Identify which cell holds the provided text, then report its (x, y) central coordinate. 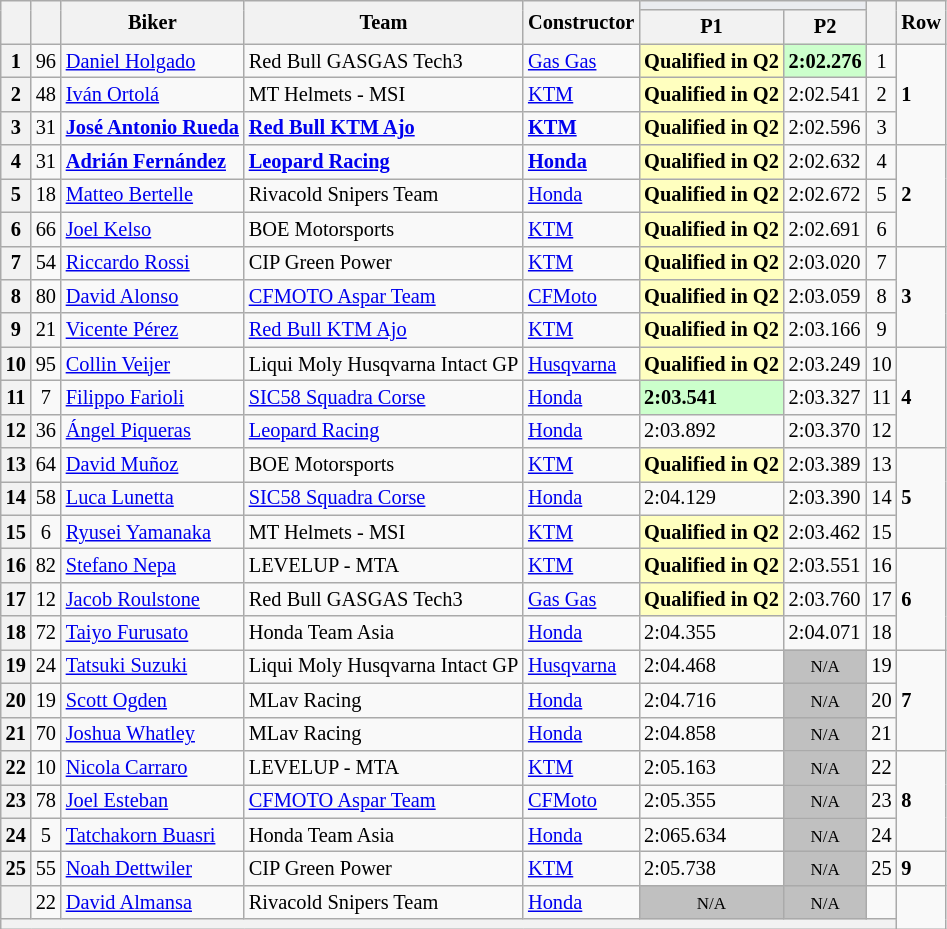
55 (46, 868)
Joel Esteban (152, 801)
2:02.632 (826, 162)
2:03.541 (711, 397)
2:03.760 (826, 599)
2:02.541 (826, 94)
80 (46, 296)
96 (46, 61)
David Alonso (152, 296)
2:03.166 (826, 330)
2:03.370 (826, 431)
Riccardo Rossi (152, 263)
58 (46, 498)
Ángel Piqueras (152, 431)
Luca Lunetta (152, 498)
2:03.327 (826, 397)
Collin Veijer (152, 364)
2:04.468 (711, 666)
Joshua Whatley (152, 734)
95 (46, 364)
P2 (826, 27)
2:02.691 (826, 229)
Team (384, 22)
José Antonio Rueda (152, 128)
70 (46, 734)
2:03.462 (826, 532)
2:04.129 (711, 498)
Nicola Carraro (152, 767)
2:02.596 (826, 128)
72 (46, 633)
2:03.389 (826, 465)
2:03.390 (826, 498)
2:04.858 (711, 734)
Tatsuki Suzuki (152, 666)
2:04.716 (711, 700)
2:03.892 (711, 431)
78 (46, 801)
David Almansa (152, 902)
2:04.071 (826, 633)
Constructor (581, 22)
2:05.163 (711, 767)
Stefano Nepa (152, 565)
2:05.355 (711, 801)
2:03.020 (826, 263)
Noah Dettwiler (152, 868)
Tatchakorn Buasri (152, 835)
Iván Ortolá (152, 94)
82 (46, 565)
48 (46, 94)
2:065.634 (711, 835)
2:03.059 (826, 296)
Biker (152, 22)
Jacob Roulstone (152, 599)
2:04.355 (711, 633)
Vicente Pérez (152, 330)
Matteo Bertelle (152, 195)
2:05.738 (711, 868)
Ryusei Yamanaka (152, 532)
36 (46, 431)
Scott Ogden (152, 700)
Taiyo Furusato (152, 633)
66 (46, 229)
2:02.672 (826, 195)
64 (46, 465)
David Muñoz (152, 465)
Filippo Farioli (152, 397)
54 (46, 263)
2:03.551 (826, 565)
Row (922, 22)
Adrián Fernández (152, 162)
Joel Kelso (152, 229)
Daniel Holgado (152, 61)
2:03.249 (826, 364)
P1 (711, 27)
2:02.276 (826, 61)
